From the cell containing the given text, extract its center point as (X, Y) coordinate. 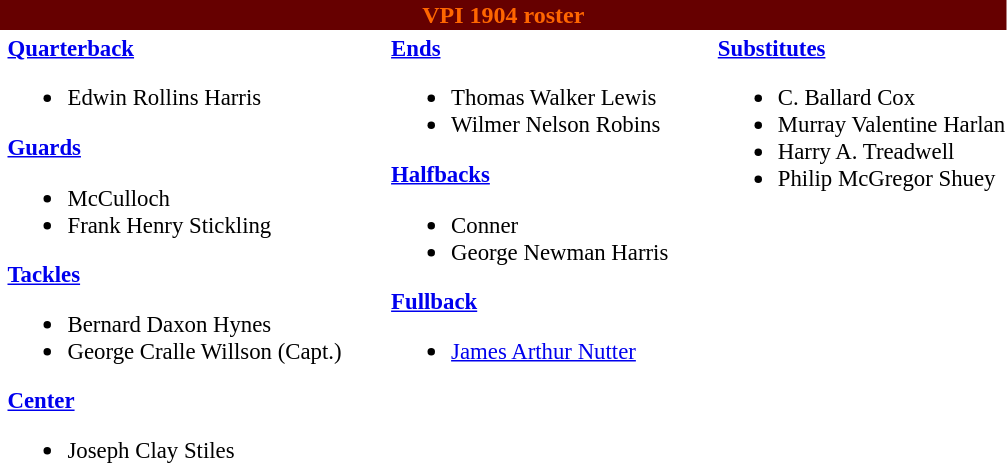
VPI 1904 roster (504, 15)
